Identify which cell holds the provided text, then report its [x, y] central coordinate. 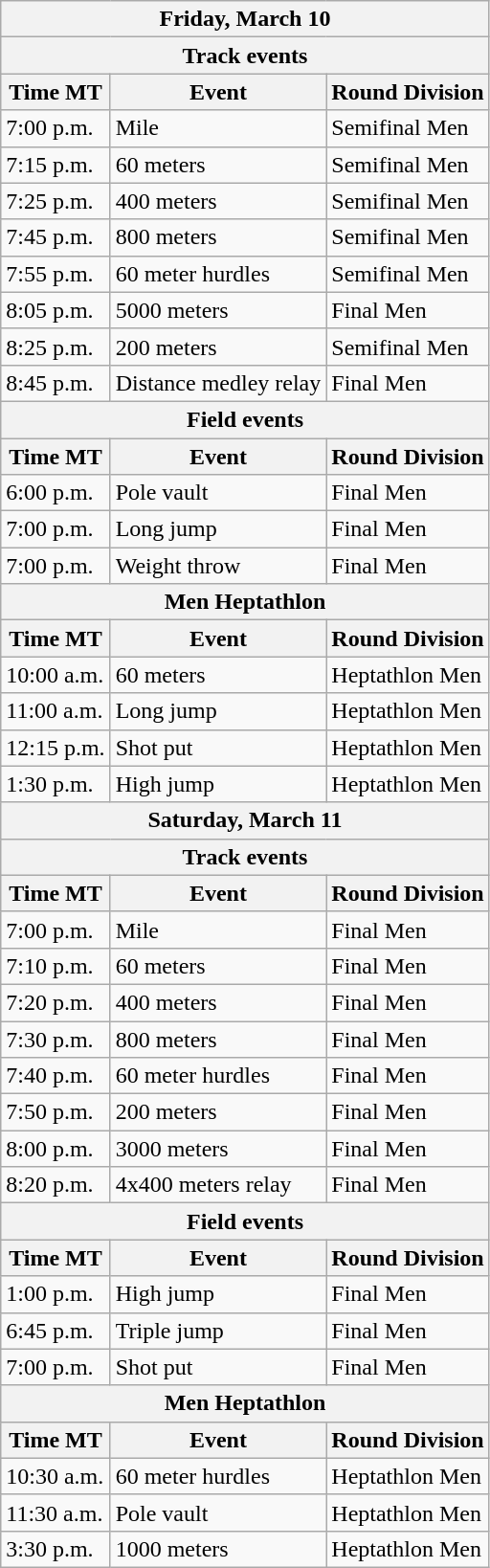
4x400 meters relay [218, 1185]
7:50 p.m. [56, 1112]
Distance medley relay [218, 383]
7:25 p.m. [56, 201]
7:40 p.m. [56, 1076]
8:25 p.m. [56, 347]
7:15 p.m. [56, 165]
7:20 p.m. [56, 1002]
6:45 p.m. [56, 1331]
6:00 p.m. [56, 493]
8:45 p.m. [56, 383]
5000 meters [218, 310]
Saturday, March 11 [245, 820]
1:00 p.m. [56, 1294]
12:15 p.m. [56, 748]
10:30 a.m. [56, 1476]
Weight throw [218, 566]
Friday, March 10 [245, 19]
8:20 p.m. [56, 1185]
7:10 p.m. [56, 966]
3000 meters [218, 1149]
Triple jump [218, 1331]
11:00 a.m. [56, 711]
7:45 p.m. [56, 237]
1000 meters [218, 1549]
7:30 p.m. [56, 1039]
1:30 p.m. [56, 784]
10:00 a.m. [56, 675]
7:55 p.m. [56, 274]
8:05 p.m. [56, 310]
11:30 a.m. [56, 1512]
3:30 p.m. [56, 1549]
8:00 p.m. [56, 1149]
